Find where the given text appears and provide that cell's center as [x, y] coordinate. 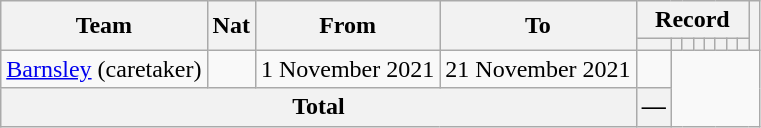
Barnsley (caretaker) [104, 69]
From [347, 26]
1 November 2021 [347, 69]
Total [318, 107]
Record [692, 20]
To [538, 26]
— [654, 107]
Nat [231, 26]
21 November 2021 [538, 69]
Team [104, 26]
